Determine the [X, Y] coordinate at the center of the cell enclosing the given text.  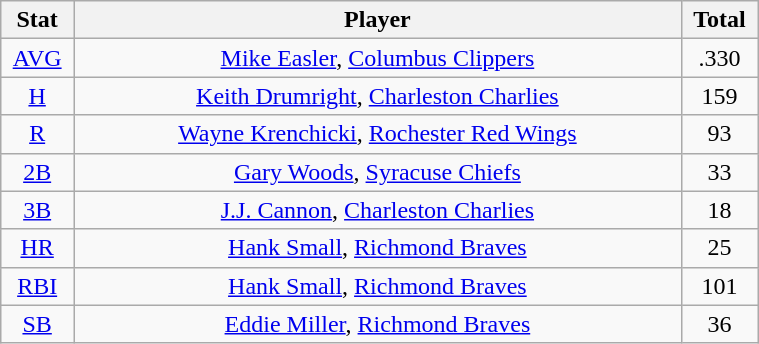
RBI [38, 286]
Gary Woods, Syracuse Chiefs [378, 172]
Mike Easler, Columbus Clippers [378, 58]
2B [38, 172]
36 [719, 324]
Stat [38, 20]
93 [719, 134]
Player [378, 20]
.330 [719, 58]
101 [719, 286]
R [38, 134]
Eddie Miller, Richmond Braves [378, 324]
25 [719, 248]
Total [719, 20]
SB [38, 324]
Keith Drumright, Charleston Charlies [378, 96]
18 [719, 210]
3B [38, 210]
Wayne Krenchicki, Rochester Red Wings [378, 134]
33 [719, 172]
HR [38, 248]
AVG [38, 58]
159 [719, 96]
J.J. Cannon, Charleston Charlies [378, 210]
H [38, 96]
